Capture the cell that displays the provided text and extract its [x, y] central coordinate. 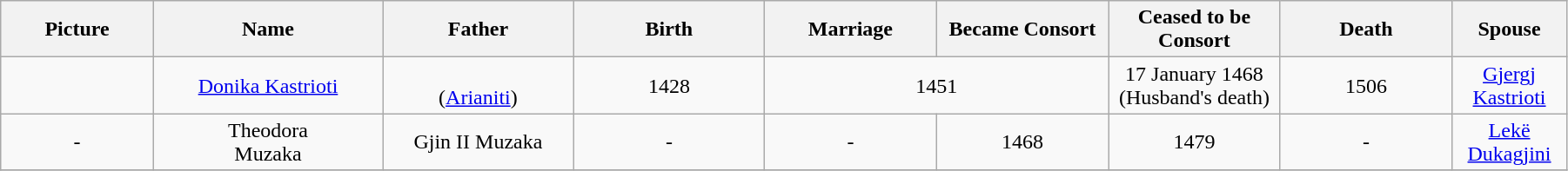
17 January 1468 (Husband's death) [1195, 85]
Ceased to be Consort [1195, 30]
1451 [936, 85]
Birth [668, 30]
1506 [1366, 85]
Gjergj Kastrioti [1510, 85]
Lekë Dukagjini [1510, 142]
Spouse [1510, 30]
Picture [77, 30]
TheodoraMuzaka [268, 142]
Marriage [851, 30]
1479 [1195, 142]
Death [1366, 30]
(Arianiti) [479, 85]
Became Consort [1022, 30]
Name [268, 30]
1428 [668, 85]
Donika Kastrioti [268, 85]
Father [479, 30]
Gjin II Muzaka [479, 142]
1468 [1022, 142]
